Search for the cell housing the specified text and yield its [X, Y] center coordinate. 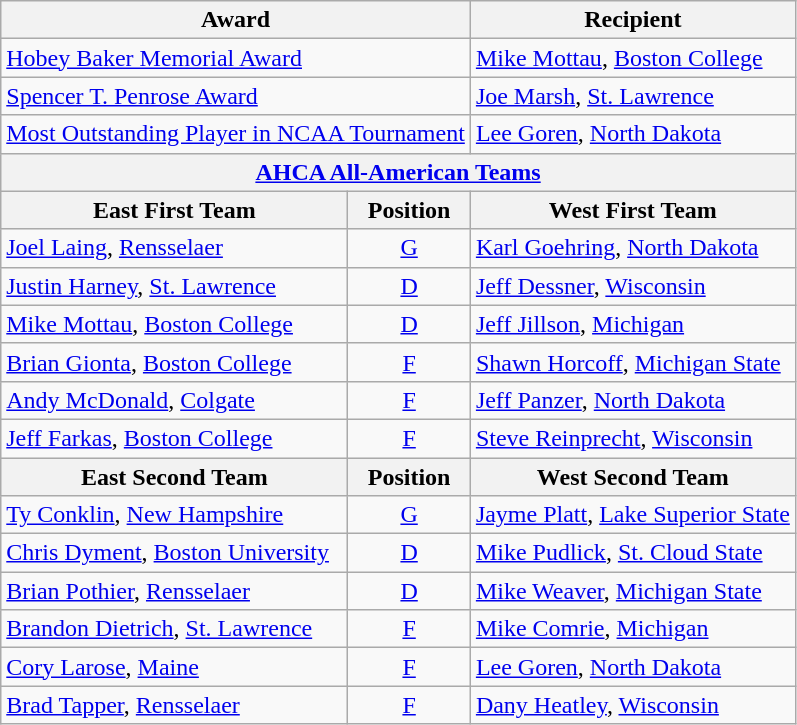
Jeff Farkas, Boston College [174, 438]
Cory Larose, Maine [174, 667]
Dany Heatley, Wisconsin [632, 705]
Chris Dyment, Boston University [174, 553]
Ty Conklin, New Hampshire [174, 515]
Mike Comrie, Michigan [632, 629]
West Second Team [632, 477]
West First Team [632, 210]
Most Outstanding Player in NCAA Tournament [236, 134]
Justin Harney, St. Lawrence [174, 286]
Karl Goehring, North Dakota [632, 248]
Mike Pudlick, St. Cloud State [632, 553]
Mike Weaver, Michigan State [632, 591]
Spencer T. Penrose Award [236, 96]
Joe Marsh, St. Lawrence [632, 96]
Jeff Panzer, North Dakota [632, 400]
Joel Laing, Rensselaer [174, 248]
Jayme Platt, Lake Superior State [632, 515]
Jeff Jillson, Michigan [632, 324]
Jeff Dessner, Wisconsin [632, 286]
AHCA All-American Teams [398, 172]
Brandon Dietrich, St. Lawrence [174, 629]
East Second Team [174, 477]
Brian Gionta, Boston College [174, 362]
Brad Tapper, Rensselaer [174, 705]
Hobey Baker Memorial Award [236, 58]
Andy McDonald, Colgate [174, 400]
East First Team [174, 210]
Brian Pothier, Rensselaer [174, 591]
Award [236, 20]
Steve Reinprecht, Wisconsin [632, 438]
Recipient [632, 20]
Shawn Horcoff, Michigan State [632, 362]
